Detect which cell encompasses the target text, then output its (X, Y) center coordinate. 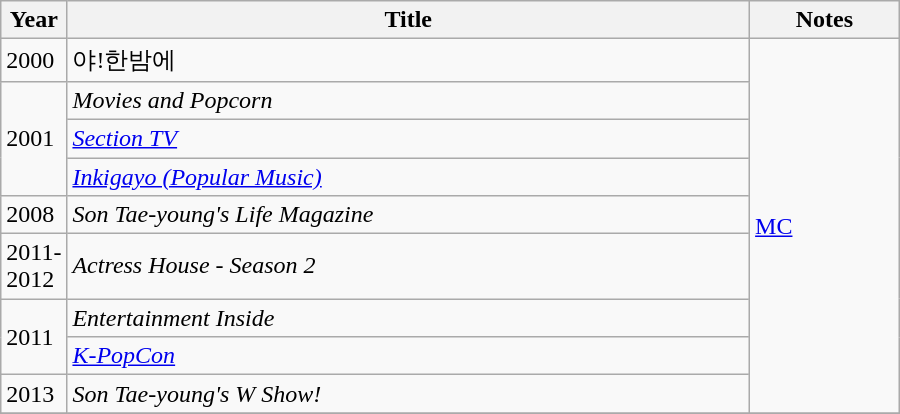
2000 (34, 60)
Inkigayo (Popular Music) (408, 177)
Movies and Popcorn (408, 100)
2008 (34, 215)
MC (825, 226)
Notes (825, 20)
2011 (34, 337)
K-PopCon (408, 356)
Son Tae-young's W Show! (408, 394)
Year (34, 20)
2011-2012 (34, 266)
Entertainment Inside (408, 318)
Title (408, 20)
2001 (34, 138)
Section TV (408, 138)
야!한밤에 (408, 60)
Son Tae-young's Life Magazine (408, 215)
Actress House - Season 2 (408, 266)
2013 (34, 394)
